Identify which cell holds the provided text, then report its (x, y) central coordinate. 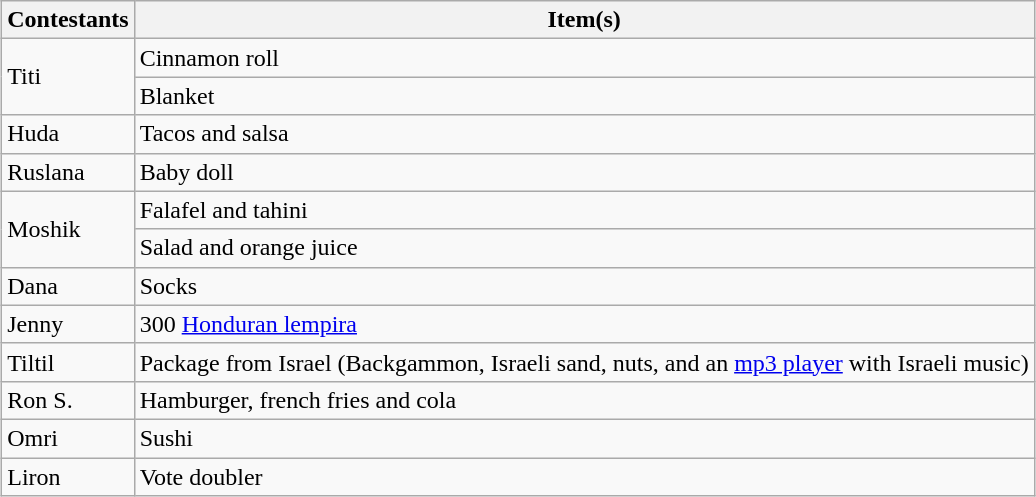
Falafel and tahini (584, 210)
Blanket (584, 96)
Baby doll (584, 172)
Tiltil (68, 362)
Huda (68, 134)
Cinnamon roll (584, 58)
Jenny (68, 324)
Moshik (68, 229)
Tacos and salsa (584, 134)
Item(s) (584, 20)
Vote doubler (584, 477)
Hamburger, french fries and cola (584, 400)
Liron (68, 477)
Salad and orange juice (584, 248)
Sushi (584, 438)
Ron S. (68, 400)
Dana (68, 286)
Omri (68, 438)
Ruslana (68, 172)
Titi (68, 77)
Package from Israel (Backgammon, Israeli sand, nuts, and an mp3 player with Israeli music) (584, 362)
300 Honduran lempira (584, 324)
Socks (584, 286)
Contestants (68, 20)
